Return (x, y) of the center of cell containing provided text 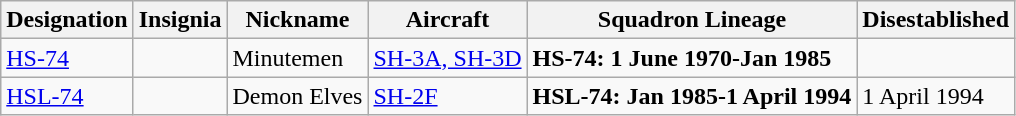
Squadron Lineage (692, 20)
Demon Elves (298, 96)
SH-3A, SH-3D (448, 58)
1 April 1994 (936, 96)
Aircraft (448, 20)
Disestablished (936, 20)
SH-2F (448, 96)
Nickname (298, 20)
HSL-74: Jan 1985-1 April 1994 (692, 96)
Designation (67, 20)
HS-74 (67, 58)
Insignia (180, 20)
HS-74: 1 June 1970-Jan 1985 (692, 58)
Minutemen (298, 58)
HSL-74 (67, 96)
